Capture the cell that displays the provided text and extract its (x, y) central coordinate. 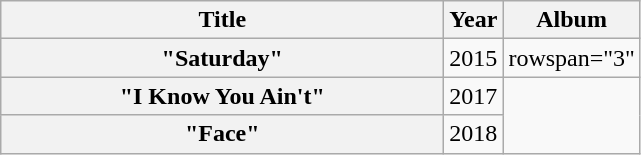
rowspan="3" (572, 58)
Album (572, 20)
2018 (474, 134)
Year (474, 20)
"Saturday" (222, 58)
Title (222, 20)
"I Know You Ain't" (222, 96)
2015 (474, 58)
"Face" (222, 134)
2017 (474, 96)
